Find where the given text appears and provide that cell's center as [X, Y] coordinate. 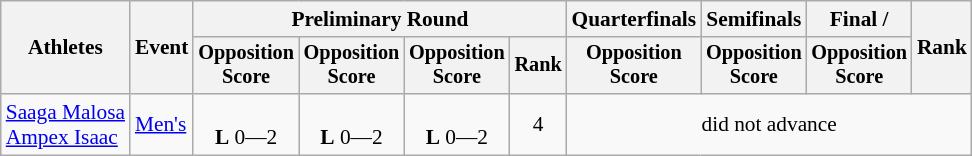
Preliminary Round [380, 19]
Men's [162, 124]
Event [162, 48]
Athletes [66, 48]
Semifinals [754, 19]
Quarterfinals [634, 19]
Final / [860, 19]
did not advance [770, 124]
Saaga MalosaAmpex Isaac [66, 124]
4 [538, 124]
